Provide the (x, y) coordinate of the cell's center where the given text is located.  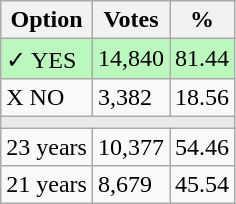
10,377 (130, 147)
Votes (130, 20)
✓ YES (47, 59)
54.46 (202, 147)
14,840 (130, 59)
Option (47, 20)
45.54 (202, 185)
21 years (47, 185)
3,382 (130, 97)
18.56 (202, 97)
X NO (47, 97)
23 years (47, 147)
81.44 (202, 59)
8,679 (130, 185)
% (202, 20)
